Scan for the cell matching the given text and deliver its [x, y] coordinate at center. 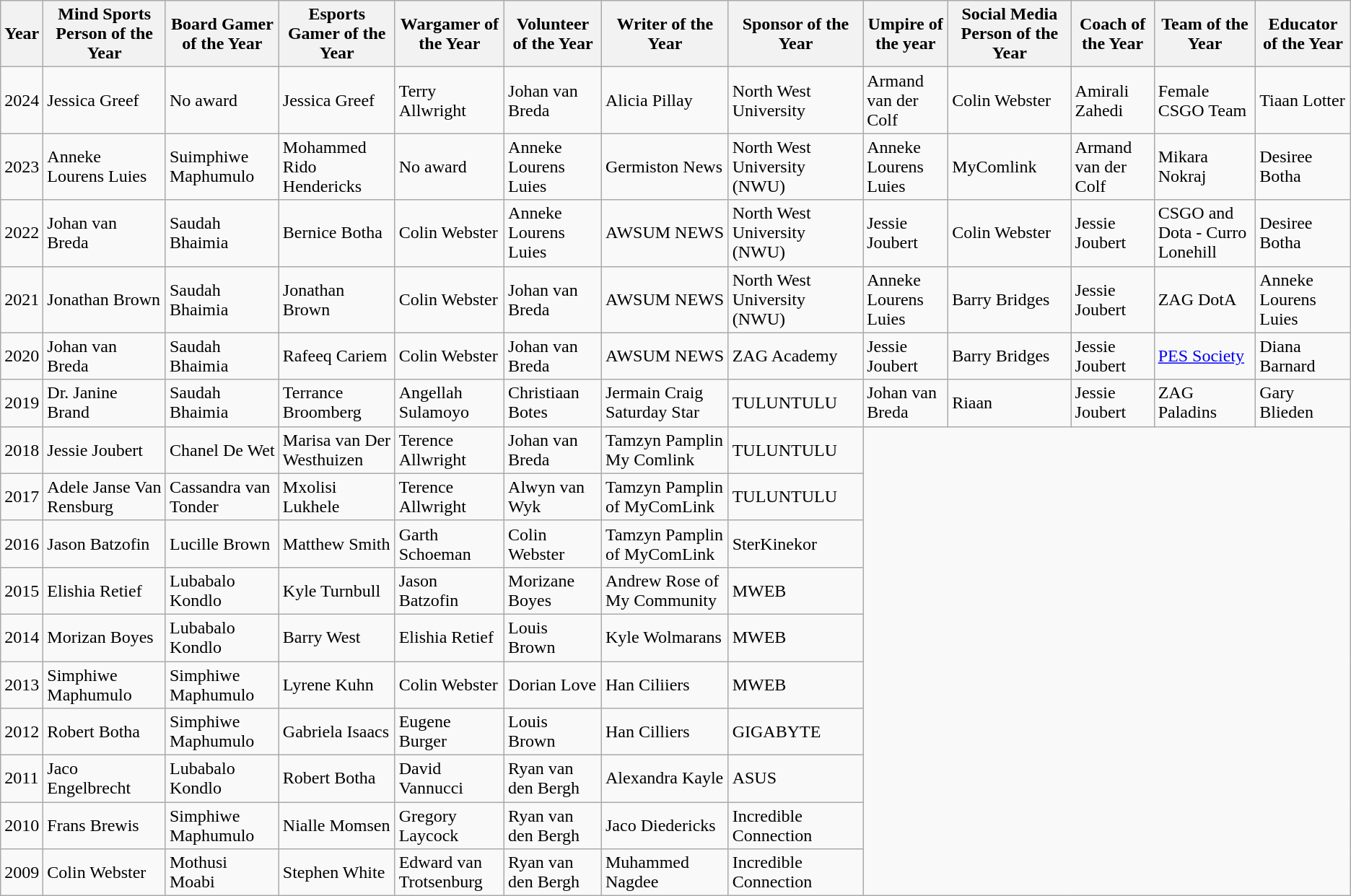
Social Media Person of the Year [1010, 34]
2013 [22, 684]
Alicia Pillay [665, 100]
ASUS [795, 779]
Wargamer of the Year [449, 34]
2009 [22, 873]
Jaco Engelbrecht [105, 779]
Andrew Rose of My Community [665, 590]
Rafeeq Cariem [336, 356]
Mohammed Rido Hendericks [336, 167]
2010 [22, 825]
Lyrene Kuhn [336, 684]
Bernice Botha [336, 233]
2022 [22, 233]
MyComlink [1010, 167]
Suimphiwe Maphumulo [222, 167]
2020 [22, 356]
Jermain Craig Saturday Star [665, 403]
Alexandra Kayle [665, 779]
2011 [22, 779]
Germiston News [665, 167]
North West University [795, 100]
Esports Gamer of the Year [336, 34]
Marisa van Der Westhuizen [336, 450]
Tiaan Lotter [1303, 100]
2023 [22, 167]
Matthew Smith [336, 544]
Adele Janse Van Rensburg [105, 496]
Volunteer of the Year [553, 34]
2015 [22, 590]
Gregory Laycock [449, 825]
ZAG Academy [795, 356]
Jaco Diedericks [665, 825]
Stephen White [336, 873]
ZAG Paladins [1205, 403]
Terry Allwright [449, 100]
Mxolisi Lukhele [336, 496]
2017 [22, 496]
ZAG DotA [1205, 299]
Writer of the Year [665, 34]
Eugene Burger [449, 732]
2019 [22, 403]
Morizane Boyes [553, 590]
Dorian Love [553, 684]
Alwyn van Wyk [553, 496]
Christiaan Botes [553, 403]
Umpire of the year [906, 34]
Frans Brewis [105, 825]
Kyle Turnbull [336, 590]
Mind Sports Person of the Year [105, 34]
Morizan Boyes [105, 638]
Lucille Brown [222, 544]
Educator of the Year [1303, 34]
2012 [22, 732]
Han Cilliers [665, 732]
Mothusi Moabi [222, 873]
Nialle Momsen [336, 825]
Chanel De Wet [222, 450]
GIGABYTE [795, 732]
2021 [22, 299]
Female CSGO Team [1205, 100]
2016 [22, 544]
David Vannucci [449, 779]
Gary Blieden [1303, 403]
Coach of the Year [1113, 34]
Cassandra van Tonder [222, 496]
SterKinekor [795, 544]
Garth Schoeman [449, 544]
Angellah Sulamoyo [449, 403]
Sponsor of the Year [795, 34]
Mikara Nokraj [1205, 167]
Board Gamer of the Year [222, 34]
Barry West [336, 638]
Muhammed Nagdee [665, 873]
CSGO and Dota - Curro Lonehill [1205, 233]
2024 [22, 100]
Edward van Trotsenburg [449, 873]
Han Ciliiers [665, 684]
Gabriela Isaacs [336, 732]
Team of the Year [1205, 34]
Riaan [1010, 403]
Year [22, 34]
Diana Barnard [1303, 356]
Dr. Janine Brand [105, 403]
Tamzyn Pamplin My Comlink [665, 450]
Terrance Broomberg [336, 403]
Amirali Zahedi [1113, 100]
2014 [22, 638]
PES Society [1205, 356]
Kyle Wolmarans [665, 638]
2018 [22, 450]
